Search for the cell housing the specified text and yield its [X, Y] center coordinate. 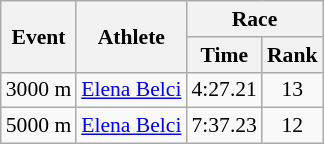
Athlete [131, 36]
Time [224, 55]
Race [254, 19]
Rank [292, 55]
12 [292, 126]
3000 m [38, 90]
5000 m [38, 126]
13 [292, 90]
Event [38, 36]
7:37.23 [224, 126]
4:27.21 [224, 90]
